From the cell containing the given text, extract its center point as [x, y] coordinate. 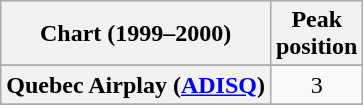
Peakposition [316, 34]
Quebec Airplay (ADISQ) [136, 85]
3 [316, 85]
Chart (1999–2000) [136, 34]
